Detect which cell encompasses the target text, then output its [X, Y] center coordinate. 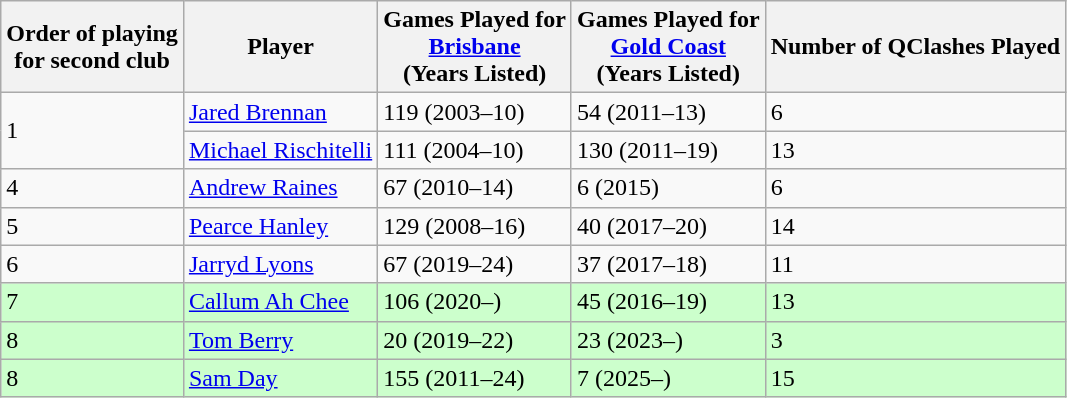
20 (2019–22) [475, 340]
67 (2010–14) [475, 188]
129 (2008–16) [475, 226]
Order of playingfor second club [92, 47]
15 [916, 378]
Jarryd Lyons [280, 264]
1 [92, 131]
Tom Berry [280, 340]
Pearce Hanley [280, 226]
40 (2017–20) [668, 226]
45 (2016–19) [668, 302]
67 (2019–24) [475, 264]
37 (2017–18) [668, 264]
7 [92, 302]
130 (2011–19) [668, 150]
5 [92, 226]
4 [92, 188]
7 (2025–) [668, 378]
Number of QClashes Played [916, 47]
54 (2011–13) [668, 112]
14 [916, 226]
Games Played forBrisbane(Years Listed) [475, 47]
Jared Brennan [280, 112]
Games Played forGold Coast(Years Listed) [668, 47]
3 [916, 340]
111 (2004–10) [475, 150]
119 (2003–10) [475, 112]
11 [916, 264]
155 (2011–24) [475, 378]
23 (2023–) [668, 340]
106 (2020–) [475, 302]
Andrew Raines [280, 188]
Player [280, 47]
Callum Ah Chee [280, 302]
Sam Day [280, 378]
6 (2015) [668, 188]
Michael Rischitelli [280, 150]
